Provide the (x, y) coordinate of the cell's center where the given text is located.  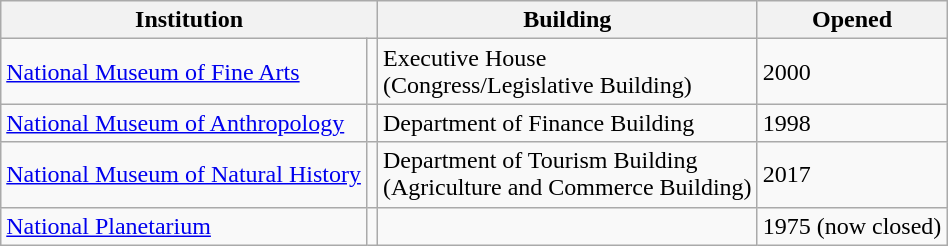
2000 (852, 72)
2017 (852, 174)
1998 (852, 123)
Department of Finance Building (567, 123)
National Museum of Anthropology (184, 123)
Executive House(Congress/Legislative Building) (567, 72)
National Planetarium (184, 226)
Opened (852, 20)
1975 (now closed) (852, 226)
Institution (190, 20)
National Museum of Natural History (184, 174)
Building (567, 20)
National Museum of Fine Arts (184, 72)
Department of Tourism Building(Agriculture and Commerce Building) (567, 174)
